Search for the cell housing the specified text and yield its [x, y] center coordinate. 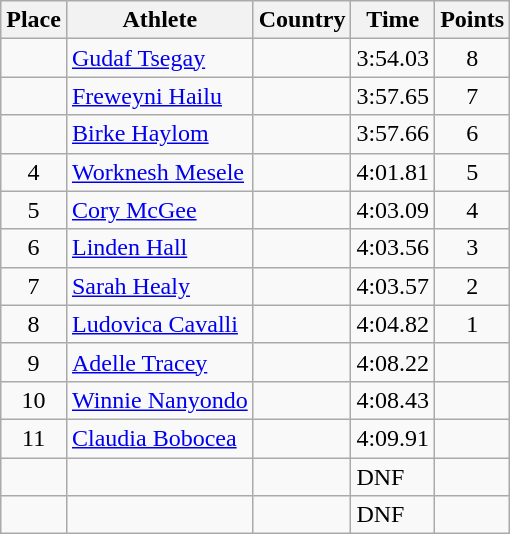
3:57.65 [393, 96]
11 [34, 438]
Cory McGee [160, 210]
4:03.09 [393, 210]
Athlete [160, 20]
4:01.81 [393, 172]
Country [302, 20]
2 [472, 286]
Worknesh Mesele [160, 172]
1 [472, 324]
Ludovica Cavalli [160, 324]
Claudia Bobocea [160, 438]
4:09.91 [393, 438]
4:03.56 [393, 248]
Gudaf Tsegay [160, 58]
4:04.82 [393, 324]
3:54.03 [393, 58]
Winnie Nanyondo [160, 400]
10 [34, 400]
Time [393, 20]
Freweyni Hailu [160, 96]
Linden Hall [160, 248]
Place [34, 20]
3 [472, 248]
4:08.43 [393, 400]
4:03.57 [393, 286]
Adelle Tracey [160, 362]
Sarah Healy [160, 286]
3:57.66 [393, 134]
9 [34, 362]
Birke Haylom [160, 134]
Points [472, 20]
4:08.22 [393, 362]
